Return the (x, y) coordinate for the center point of the cell that contains the specified text.  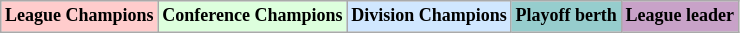
Division Champions (429, 16)
League Champions (80, 16)
Conference Champions (252, 16)
Playoff berth (566, 16)
League leader (680, 16)
